Return (x, y) of the center of cell containing provided text 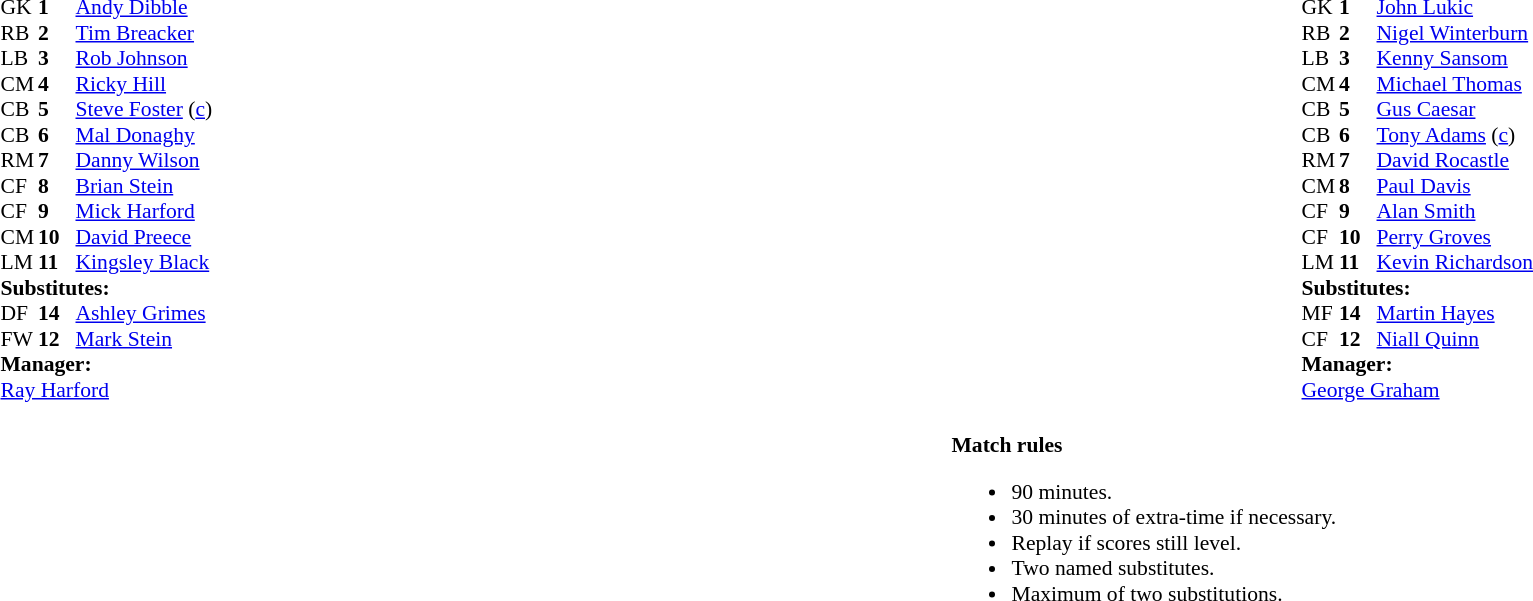
Paul Davis (1455, 186)
Perry Groves (1455, 237)
George Graham (1418, 390)
Nigel Winterburn (1455, 33)
Niall Quinn (1455, 339)
FW (19, 339)
David Rocastle (1455, 161)
Mick Harford (144, 211)
Tony Adams (c) (1455, 135)
Kevin Richardson (1455, 263)
Ray Harford (106, 390)
MF (1321, 313)
Michael Thomas (1455, 84)
Rob Johnson (144, 59)
Kingsley Black (144, 263)
Brian Stein (144, 186)
Kenny Sansom (1455, 59)
Ricky Hill (144, 84)
David Preece (144, 237)
Mark Stein (144, 339)
Tim Breacker (144, 33)
Steve Foster (c) (144, 109)
DF (19, 313)
Gus Caesar (1455, 109)
Mal Donaghy (144, 135)
Alan Smith (1455, 211)
Danny Wilson (144, 161)
Ashley Grimes (144, 313)
Martin Hayes (1455, 313)
